Locate the cell with the specified text and output its [X, Y] center coordinate. 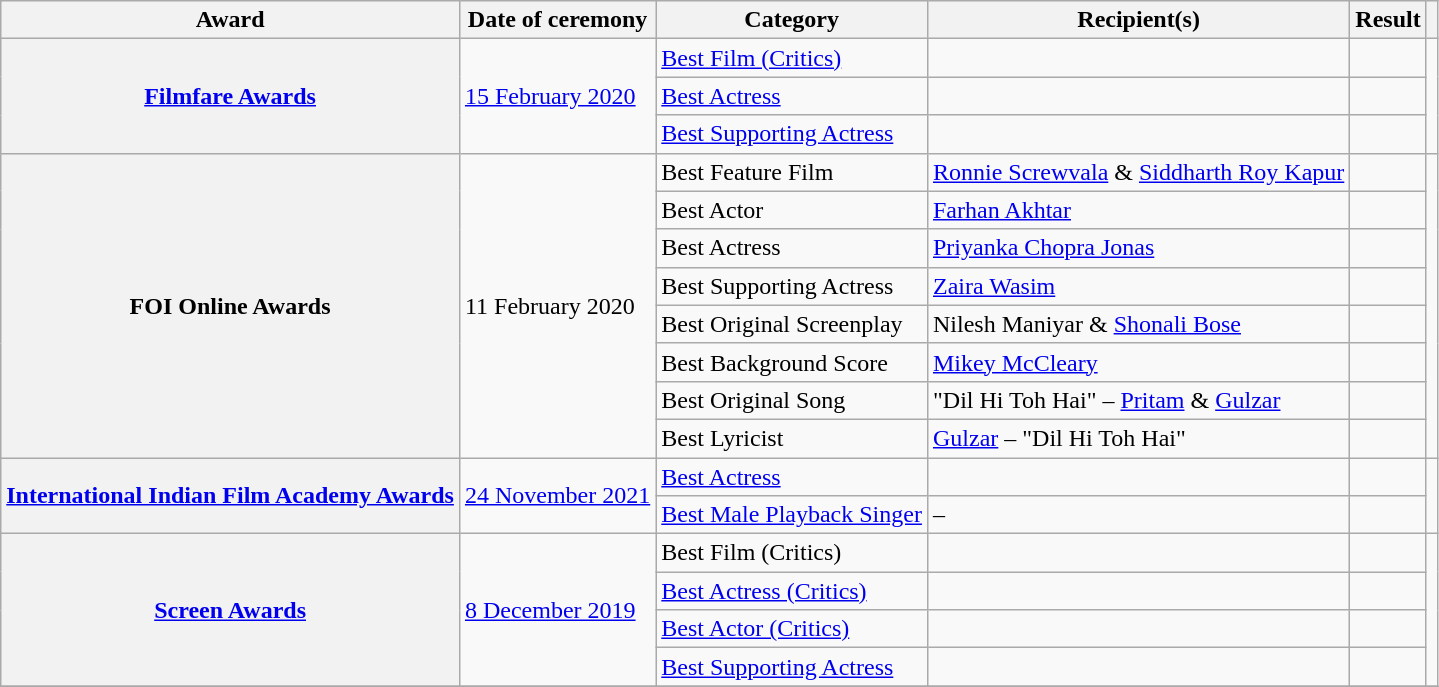
Best Original Song [792, 400]
Mikey McCleary [1138, 362]
Best Actor (Critics) [792, 629]
8 December 2019 [557, 610]
Date of ceremony [557, 20]
Priyanka Chopra Jonas [1138, 248]
Filmfare Awards [230, 96]
Farhan Akhtar [1138, 210]
11 February 2020 [557, 305]
FOI Online Awards [230, 305]
Award [230, 20]
Best Background Score [792, 362]
24 November 2021 [557, 496]
Best Feature Film [792, 172]
Ronnie Screwvala & Siddharth Roy Kapur [1138, 172]
Result [1388, 20]
Zaira Wasim [1138, 286]
International Indian Film Academy Awards [230, 496]
15 February 2020 [557, 96]
Gulzar – "Dil Hi Toh Hai" [1138, 438]
– [1138, 515]
Best Lyricist [792, 438]
Category [792, 20]
Nilesh Maniyar & Shonali Bose [1138, 324]
Best Original Screenplay [792, 324]
"Dil Hi Toh Hai" – Pritam & Gulzar [1138, 400]
Best Actress (Critics) [792, 591]
Best Actor [792, 210]
Recipient(s) [1138, 20]
Best Male Playback Singer [792, 515]
Screen Awards [230, 610]
